Detect which cell encompasses the target text, then output its [x, y] center coordinate. 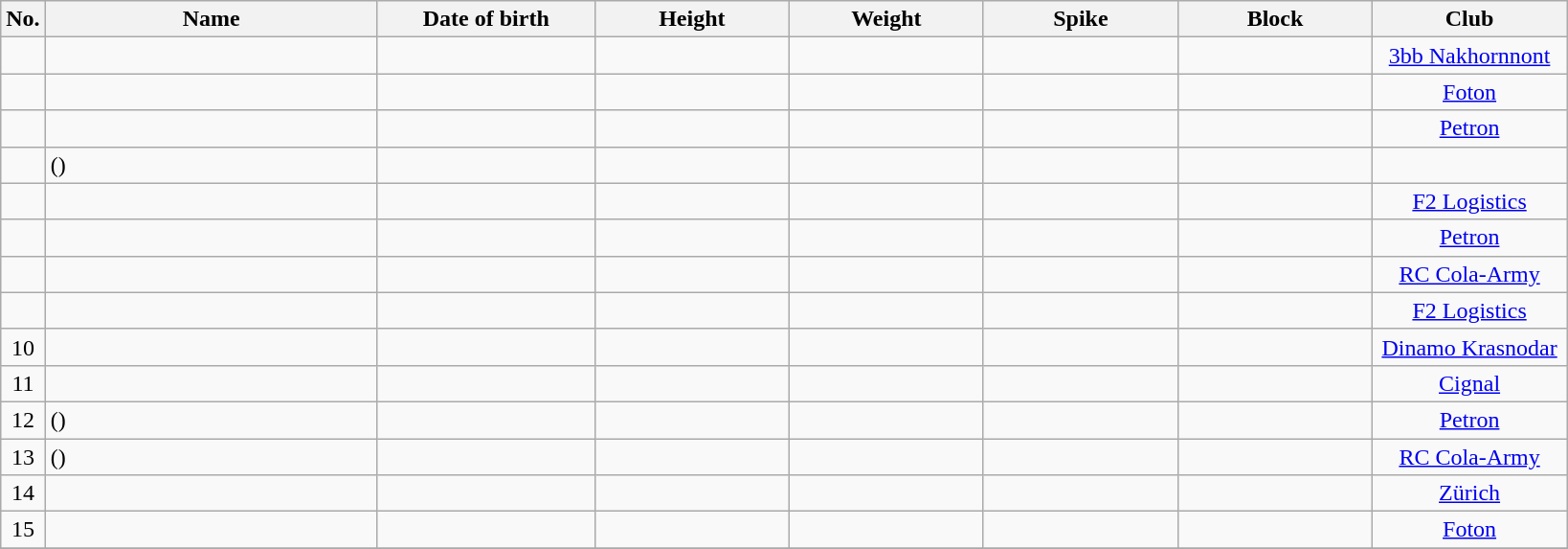
Name [211, 19]
Dinamo Krasnodar [1470, 347]
12 [23, 420]
Block [1275, 19]
Cignal [1470, 383]
Height [691, 19]
Date of birth [486, 19]
Weight [886, 19]
3bb Nakhornnont [1470, 56]
10 [23, 347]
Zürich [1470, 493]
No. [23, 19]
Spike [1080, 19]
Club [1470, 19]
11 [23, 383]
14 [23, 493]
15 [23, 530]
13 [23, 457]
